Provide the (X, Y) coordinate of the cell's center where the given text is located.  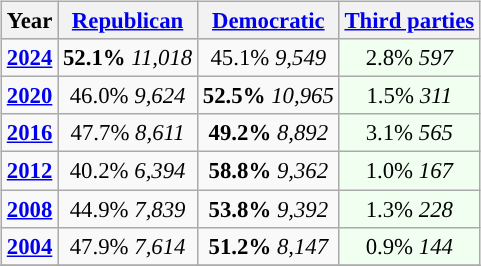
2012 (29, 171)
49.2% 8,892 (269, 133)
1.0% 167 (409, 171)
47.9% 7,614 (128, 246)
53.8% 9,392 (269, 209)
45.1% 9,549 (269, 58)
2008 (29, 209)
2024 (29, 58)
0.9% 144 (409, 246)
47.7% 8,611 (128, 133)
52.1% 11,018 (128, 58)
58.8% 9,362 (269, 171)
44.9% 7,839 (128, 209)
1.3% 228 (409, 209)
52.5% 10,965 (269, 96)
Republican (128, 21)
51.2% 8,147 (269, 246)
Third parties (409, 21)
1.5% 311 (409, 96)
2020 (29, 96)
2004 (29, 246)
40.2% 6,394 (128, 171)
Democratic (269, 21)
Year (29, 21)
2016 (29, 133)
2.8% 597 (409, 58)
3.1% 565 (409, 133)
46.0% 9,624 (128, 96)
